Provide the [x, y] coordinate of the cell's center where the given text is located.  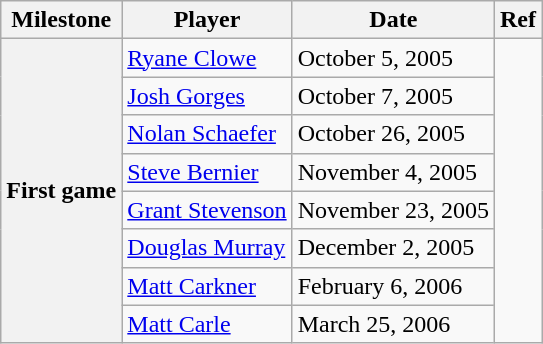
Matt Carkner [207, 286]
October 7, 2005 [393, 96]
November 4, 2005 [393, 172]
Milestone [62, 20]
Nolan Schaefer [207, 134]
Player [207, 20]
Ryane Clowe [207, 58]
March 25, 2006 [393, 324]
Ref [518, 20]
Date [393, 20]
December 2, 2005 [393, 248]
First game [62, 191]
February 6, 2006 [393, 286]
Grant Stevenson [207, 210]
October 5, 2005 [393, 58]
Douglas Murray [207, 248]
Steve Bernier [207, 172]
November 23, 2005 [393, 210]
Josh Gorges [207, 96]
Matt Carle [207, 324]
October 26, 2005 [393, 134]
